Locate the cell with the specified text and output its (X, Y) center coordinate. 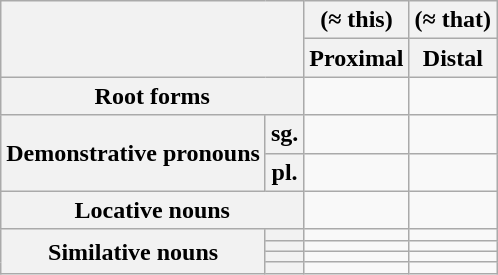
Proximal (356, 58)
Similative nouns (134, 251)
Locative nouns (152, 210)
pl. (284, 172)
Root forms (152, 96)
Demonstrative pronouns (134, 153)
sg. (284, 134)
(≈ this) (356, 20)
(≈ that) (453, 20)
Distal (453, 58)
